Pinpoint the cell where the given text exists, returning its (X, Y) midpoint coordinate. 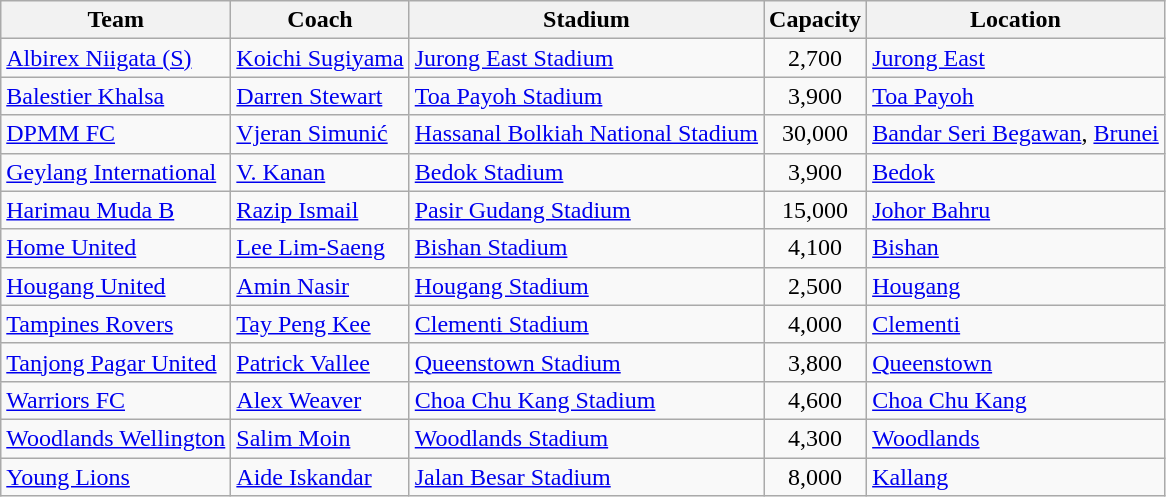
Bedok (1016, 172)
8,000 (816, 477)
4,000 (816, 324)
Woodlands Wellington (116, 438)
Kallang (1016, 477)
Harimau Muda B (116, 210)
15,000 (816, 210)
Toa Payoh Stadium (586, 96)
Tampines Rovers (116, 324)
Jurong East (1016, 58)
Bedok Stadium (586, 172)
Young Lions (116, 477)
Hassanal Bolkiah National Stadium (586, 134)
Bandar Seri Begawan, Brunei (1016, 134)
Clementi Stadium (586, 324)
Home United (116, 248)
Team (116, 20)
Choa Chu Kang Stadium (586, 400)
Razip Ismail (320, 210)
Queenstown Stadium (586, 362)
Warriors FC (116, 400)
Location (1016, 20)
Darren Stewart (320, 96)
Jurong East Stadium (586, 58)
Albirex Niigata (S) (116, 58)
2,700 (816, 58)
Hougang United (116, 286)
Coach (320, 20)
3,800 (816, 362)
4,600 (816, 400)
Patrick Vallee (320, 362)
DPMM FC (116, 134)
Tay Peng Kee (320, 324)
4,100 (816, 248)
Capacity (816, 20)
Geylang International (116, 172)
Bishan Stadium (586, 248)
Stadium (586, 20)
Clementi (1016, 324)
Alex Weaver (320, 400)
Amin Nasir (320, 286)
Balestier Khalsa (116, 96)
Hougang Stadium (586, 286)
Vjeran Simunić (320, 134)
Woodlands Stadium (586, 438)
Johor Bahru (1016, 210)
Queenstown (1016, 362)
Pasir Gudang Stadium (586, 210)
Koichi Sugiyama (320, 58)
Salim Moin (320, 438)
4,300 (816, 438)
Bishan (1016, 248)
Tanjong Pagar United (116, 362)
2,500 (816, 286)
30,000 (816, 134)
Jalan Besar Stadium (586, 477)
V. Kanan (320, 172)
Lee Lim-Saeng (320, 248)
Woodlands (1016, 438)
Aide Iskandar (320, 477)
Choa Chu Kang (1016, 400)
Hougang (1016, 286)
Toa Payoh (1016, 96)
